Return the (x, y) coordinate for the center point of the cell that contains the specified text.  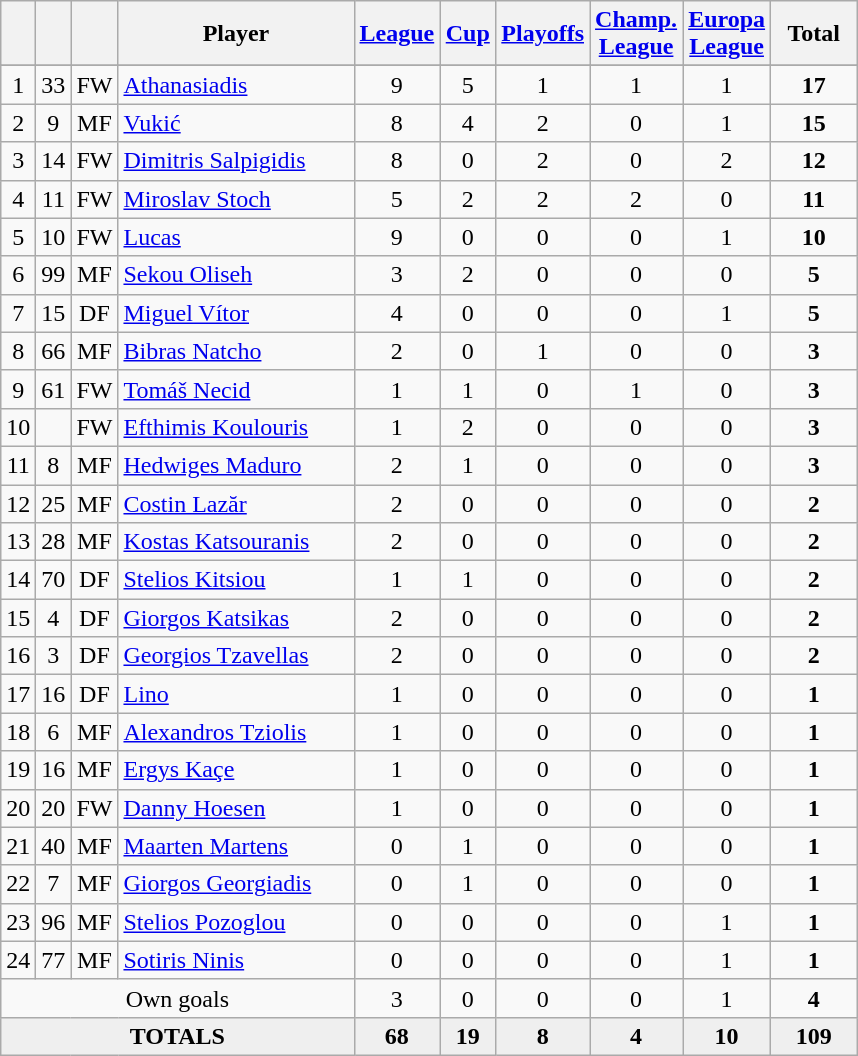
61 (54, 389)
13 (18, 542)
Dimitris Salpigidis (236, 161)
25 (54, 503)
22 (18, 884)
Miroslav Stoch (236, 199)
18 (18, 732)
Giorgos Katsikas (236, 618)
Athanasiadis (236, 85)
Ergys Kaçe (236, 770)
24 (18, 960)
Miguel Vítor (236, 313)
40 (54, 846)
Kostas Katsouranis (236, 542)
Efthimis Koulouris (236, 427)
Vukić (236, 123)
Stelios Pozoglou (236, 922)
99 (54, 275)
33 (54, 85)
Bibras Natcho (236, 351)
TOTALS (178, 1036)
Tomáš Necid (236, 389)
21 (18, 846)
Lino (236, 694)
Cup (468, 34)
Sotiris Ninis (236, 960)
Hedwiges Maduro (236, 465)
Sekou Oliseh (236, 275)
70 (54, 580)
Georgios Tzavellas (236, 656)
Europa League (727, 34)
Total (814, 34)
Player (236, 34)
Playoffs (543, 34)
Giorgos Georgiadis (236, 884)
66 (54, 351)
96 (54, 922)
109 (814, 1036)
Danny Hoesen (236, 808)
77 (54, 960)
28 (54, 542)
Champ. League (636, 34)
Stelios Kitsiou (236, 580)
Maarten Martens (236, 846)
Alexandros Tziolis (236, 732)
Own goals (178, 998)
68 (397, 1036)
Costin Lazăr (236, 503)
Lucas (236, 237)
League (397, 34)
23 (18, 922)
